Find where the given text appears and provide that cell's center as [X, Y] coordinate. 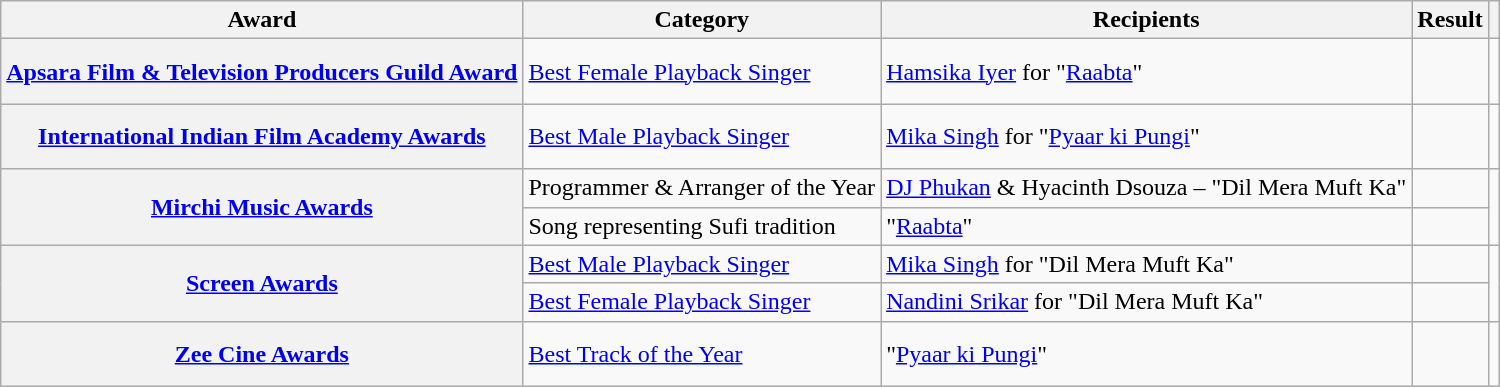
Category [702, 20]
Programmer & Arranger of the Year [702, 188]
Screen Awards [262, 283]
Mika Singh for "Dil Mera Muft Ka" [1146, 264]
Zee Cine Awards [262, 354]
DJ Phukan & Hyacinth Dsouza – "Dil Mera Muft Ka" [1146, 188]
"Raabta" [1146, 226]
Mirchi Music Awards [262, 207]
Result [1450, 20]
Mika Singh for "Pyaar ki Pungi" [1146, 136]
Song representing Sufi tradition [702, 226]
Apsara Film & Television Producers Guild Award [262, 72]
Best Track of the Year [702, 354]
"Pyaar ki Pungi" [1146, 354]
Nandini Srikar for "Dil Mera Muft Ka" [1146, 302]
Recipients [1146, 20]
Hamsika Iyer for "Raabta" [1146, 72]
Award [262, 20]
International Indian Film Academy Awards [262, 136]
